Identify which cell holds the provided text, then report its [x, y] central coordinate. 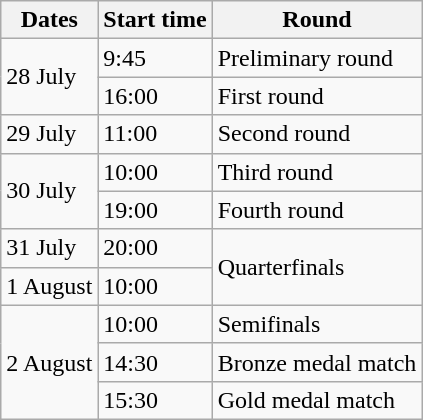
16:00 [155, 96]
Round [317, 20]
Bronze medal match [317, 362]
20:00 [155, 248]
14:30 [155, 362]
First round [317, 96]
Start time [155, 20]
19:00 [155, 210]
Quarterfinals [317, 267]
9:45 [155, 58]
Fourth round [317, 210]
Second round [317, 134]
11:00 [155, 134]
30 July [50, 191]
Third round [317, 172]
31 July [50, 248]
Semifinals [317, 324]
2 August [50, 362]
1 August [50, 286]
Gold medal match [317, 400]
28 July [50, 77]
15:30 [155, 400]
Dates [50, 20]
29 July [50, 134]
Preliminary round [317, 58]
